Determine the (X, Y) coordinate at the center of the cell enclosing the given text.  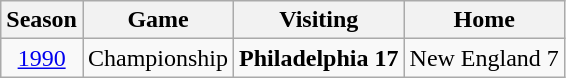
New England 7 (484, 58)
Home (484, 20)
Championship (158, 58)
1990 (42, 58)
Season (42, 20)
Philadelphia 17 (319, 58)
Visiting (319, 20)
Game (158, 20)
